Scan for the cell matching the given text and deliver its (x, y) coordinate at center. 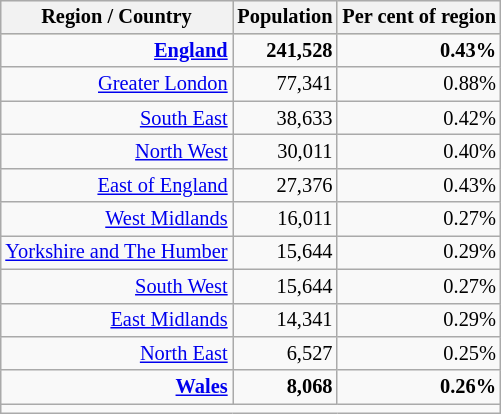
38,633 (284, 118)
East of England (116, 185)
Population (284, 17)
0.88% (419, 84)
North West (116, 152)
England (116, 51)
30,011 (284, 152)
14,341 (284, 320)
North East (116, 354)
16,011 (284, 219)
East Midlands (116, 320)
South East (116, 118)
27,376 (284, 185)
West Midlands (116, 219)
Wales (116, 387)
Region / Country (116, 17)
77,341 (284, 84)
241,528 (284, 51)
8,068 (284, 387)
Per cent of region (419, 17)
Greater London (116, 84)
South West (116, 286)
0.25% (419, 354)
6,527 (284, 354)
Yorkshire and The Humber (116, 253)
0.42% (419, 118)
0.40% (419, 152)
0.26% (419, 387)
